From the cell containing the given text, extract its center point as [x, y] coordinate. 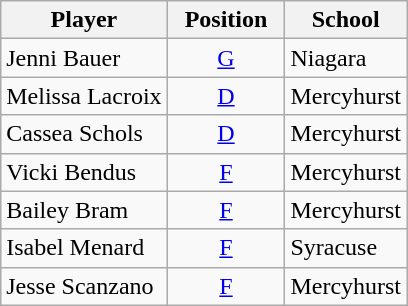
School [346, 20]
Vicki Bendus [84, 172]
Cassea Schols [84, 134]
G [226, 58]
Bailey Bram [84, 210]
Isabel Menard [84, 248]
Jesse Scanzano [84, 286]
Niagara [346, 58]
Player [84, 20]
Melissa Lacroix [84, 96]
Jenni Bauer [84, 58]
Syracuse [346, 248]
Position [226, 20]
